Identify which cell holds the provided text, then report its [X, Y] central coordinate. 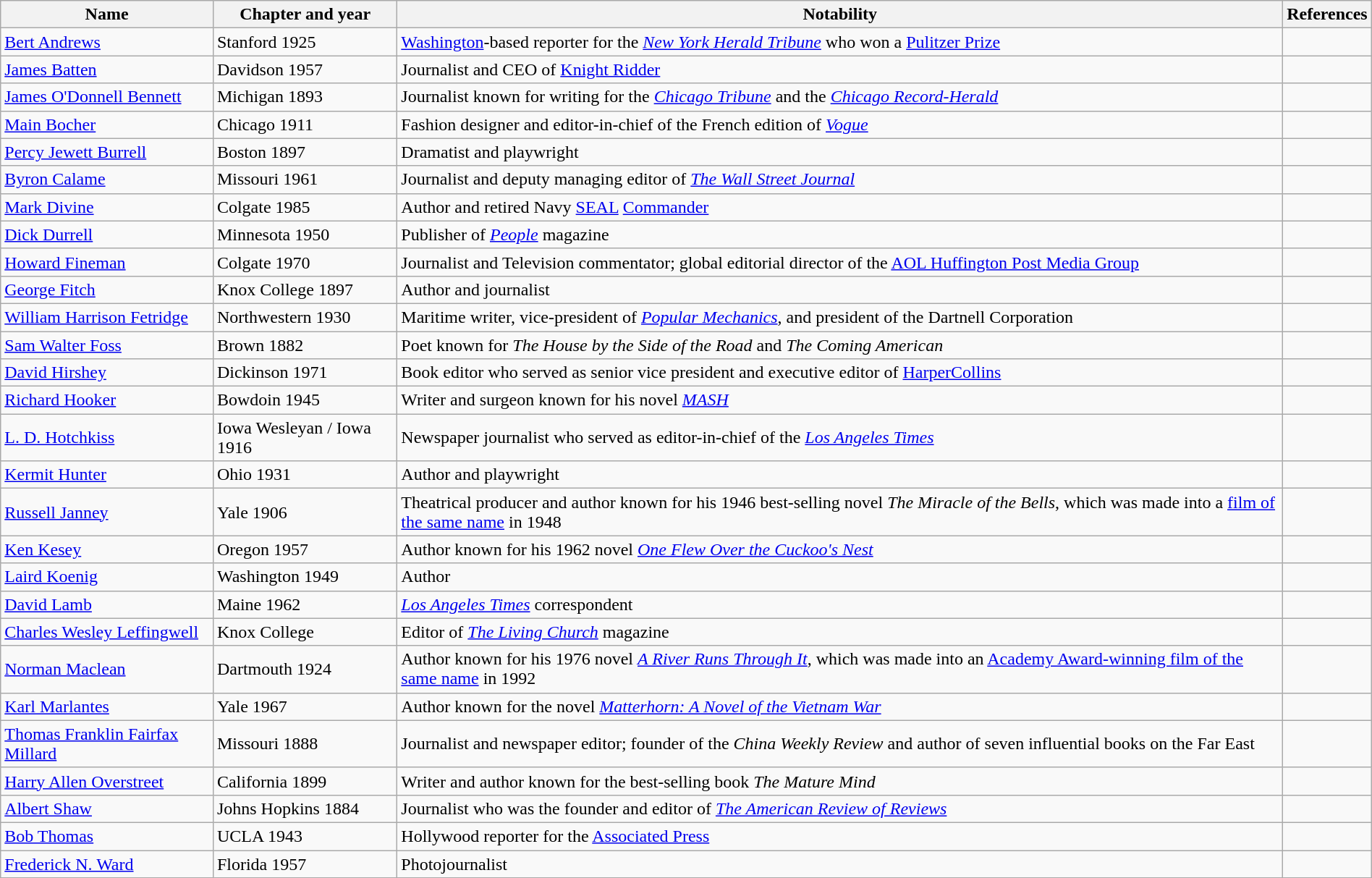
Author and playwright [840, 475]
Richard Hooker [107, 400]
Theatrical producer and author known for his 1946 best-selling novel The Miracle of the Bells, which was made into a film of the same name in 1948 [840, 512]
Colgate 1985 [305, 207]
Northwestern 1930 [305, 317]
Sam Walter Foss [107, 345]
Publisher of People magazine [840, 235]
Dickinson 1971 [305, 373]
Dick Durrell [107, 235]
Iowa Wesleyan / Iowa 1916 [305, 437]
Harry Allen Overstreet [107, 781]
Washington 1949 [305, 577]
Los Angeles Times correspondent [840, 604]
Percy Jewett Burrell [107, 152]
Oregon 1957 [305, 549]
David Hirshey [107, 373]
Journalist and Television commentator; global editorial director of the AOL Huffington Post Media Group [840, 262]
Kermit Hunter [107, 475]
George Fitch [107, 290]
Colgate 1970 [305, 262]
Minnesota 1950 [305, 235]
Notability [840, 14]
Boston 1897 [305, 152]
Author known for his 1976 novel A River Runs Through It, which was made into an Academy Award-winning film of the same name in 1992 [840, 669]
Ken Kesey [107, 549]
Thomas Franklin Fairfax Millard [107, 744]
Writer and surgeon known for his novel MASH [840, 400]
Johns Hopkins 1884 [305, 809]
Author known for the novel Matterhorn: A Novel of the Vietnam War [840, 706]
Chapter and year [305, 14]
Newspaper journalist who served as editor-in-chief of the Los Angeles Times [840, 437]
Michigan 1893 [305, 97]
Stanford 1925 [305, 42]
California 1899 [305, 781]
Florida 1957 [305, 864]
Karl Marlantes [107, 706]
Main Bocher [107, 124]
James Batten [107, 69]
Albert Shaw [107, 809]
References [1327, 14]
Dartmouth 1924 [305, 669]
Frederick N. Ward [107, 864]
Maine 1962 [305, 604]
Photojournalist [840, 864]
Howard Fineman [107, 262]
Name [107, 14]
Yale 1967 [305, 706]
Laird Koenig [107, 577]
Author known for his 1962 novel One Flew Over the Cuckoo's Nest [840, 549]
Chicago 1911 [305, 124]
David Lamb [107, 604]
William Harrison Fetridge [107, 317]
Journalist known for writing for the Chicago Tribune and the Chicago Record-Herald [840, 97]
Author [840, 577]
Knox College [305, 632]
UCLA 1943 [305, 836]
Bob Thomas [107, 836]
Missouri 1888 [305, 744]
Yale 1906 [305, 512]
Brown 1882 [305, 345]
Dramatist and playwright [840, 152]
James O'Donnell Bennett [107, 97]
Editor of The Living Church magazine [840, 632]
Charles Wesley Leffingwell [107, 632]
Writer and author known for the best-selling book The Mature Mind [840, 781]
Ohio 1931 [305, 475]
Book editor who served as senior vice president and executive editor of HarperCollins [840, 373]
Davidson 1957 [305, 69]
Fashion designer and editor-in-chief of the French edition of Vogue [840, 124]
Journalist and newspaper editor; founder of the China Weekly Review and author of seven influential books on the Far East [840, 744]
Bowdoin 1945 [305, 400]
Washington-based reporter for the New York Herald Tribune who won a Pulitzer Prize [840, 42]
Hollywood reporter for the Associated Press [840, 836]
Author and journalist [840, 290]
L. D. Hotchkiss [107, 437]
Mark Divine [107, 207]
Journalist who was the founder and editor of The American Review of Reviews [840, 809]
Missouri 1961 [305, 180]
Journalist and deputy managing editor of The Wall Street Journal [840, 180]
Norman Maclean [107, 669]
Bert Andrews [107, 42]
Byron Calame [107, 180]
Poet known for The House by the Side of the Road and The Coming American [840, 345]
Knox College 1897 [305, 290]
Russell Janney [107, 512]
Author and retired Navy SEAL Commander [840, 207]
Maritime writer, vice-president of Popular Mechanics, and president of the Dartnell Corporation [840, 317]
Journalist and CEO of Knight Ridder [840, 69]
